Detect which cell encompasses the target text, then output its (x, y) center coordinate. 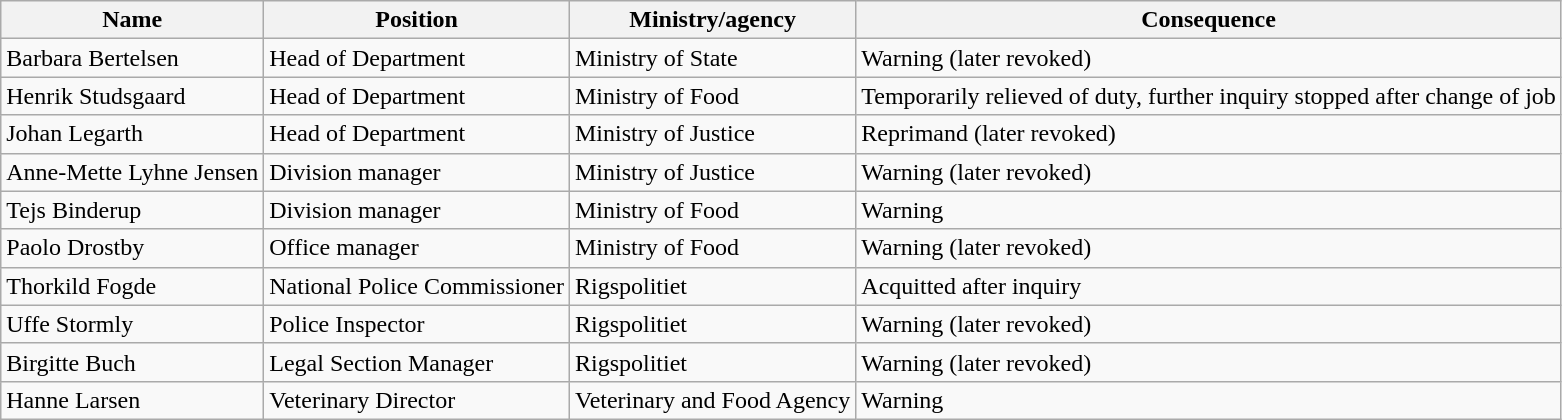
Temporarily relieved of duty, further inquiry stopped after change of job (1209, 96)
Office manager (417, 248)
Thorkild Fogde (132, 286)
Henrik Studsgaard (132, 96)
Consequence (1209, 20)
Paolo Drostby (132, 248)
Birgitte Buch (132, 362)
Legal Section Manager (417, 362)
Tejs Binderup (132, 210)
Hanne Larsen (132, 400)
Reprimand (later revoked) (1209, 134)
Anne-Mette Lyhne Jensen (132, 172)
Barbara Bertelsen (132, 58)
Police Inspector (417, 324)
Veterinary Director (417, 400)
Acquitted after inquiry (1209, 286)
Position (417, 20)
National Police Commissioner (417, 286)
Veterinary and Food Agency (712, 400)
Ministry/agency (712, 20)
Name (132, 20)
Uffe Stormly (132, 324)
Ministry of State (712, 58)
Johan Legarth (132, 134)
